Extract the (x, y) coordinate from the center of the cell holding the provided text.  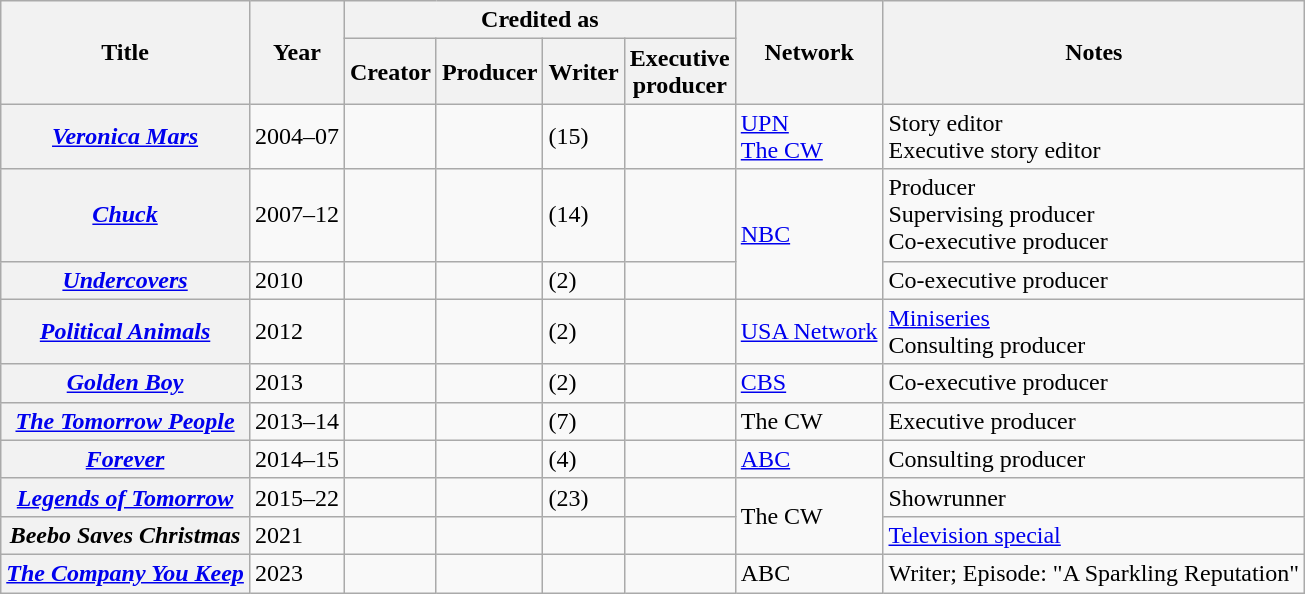
Executive producer (1094, 421)
2023 (296, 573)
(7) (584, 421)
Network (809, 52)
Consulting producer (1094, 459)
Notes (1094, 52)
2004–07 (296, 136)
(15) (584, 136)
Political Animals (126, 332)
Golden Boy (126, 383)
2015–22 (296, 497)
Executiveproducer (680, 72)
USA Network (809, 332)
Writer (584, 72)
Creator (390, 72)
(23) (584, 497)
Beebo Saves Christmas (126, 535)
Television special (1094, 535)
Showrunner (1094, 497)
MiniseriesConsulting producer (1094, 332)
UPNThe CW (809, 136)
Title (126, 52)
Veronica Mars (126, 136)
Writer; Episode: "A Sparkling Reputation" (1094, 573)
Legends of Tomorrow (126, 497)
The Company You Keep (126, 573)
Year (296, 52)
Story editor Executive story editor (1094, 136)
NBC (809, 234)
2013 (296, 383)
(4) (584, 459)
Producer Supervising producer Co-executive producer (1094, 215)
2014–15 (296, 459)
Forever (126, 459)
2013–14 (296, 421)
Producer (490, 72)
2021 (296, 535)
Undercovers (126, 280)
Chuck (126, 215)
(14) (584, 215)
CBS (809, 383)
2007–12 (296, 215)
The Tomorrow People (126, 421)
2012 (296, 332)
2010 (296, 280)
Credited as (540, 20)
